Search for the cell housing the specified text and yield its (X, Y) center coordinate. 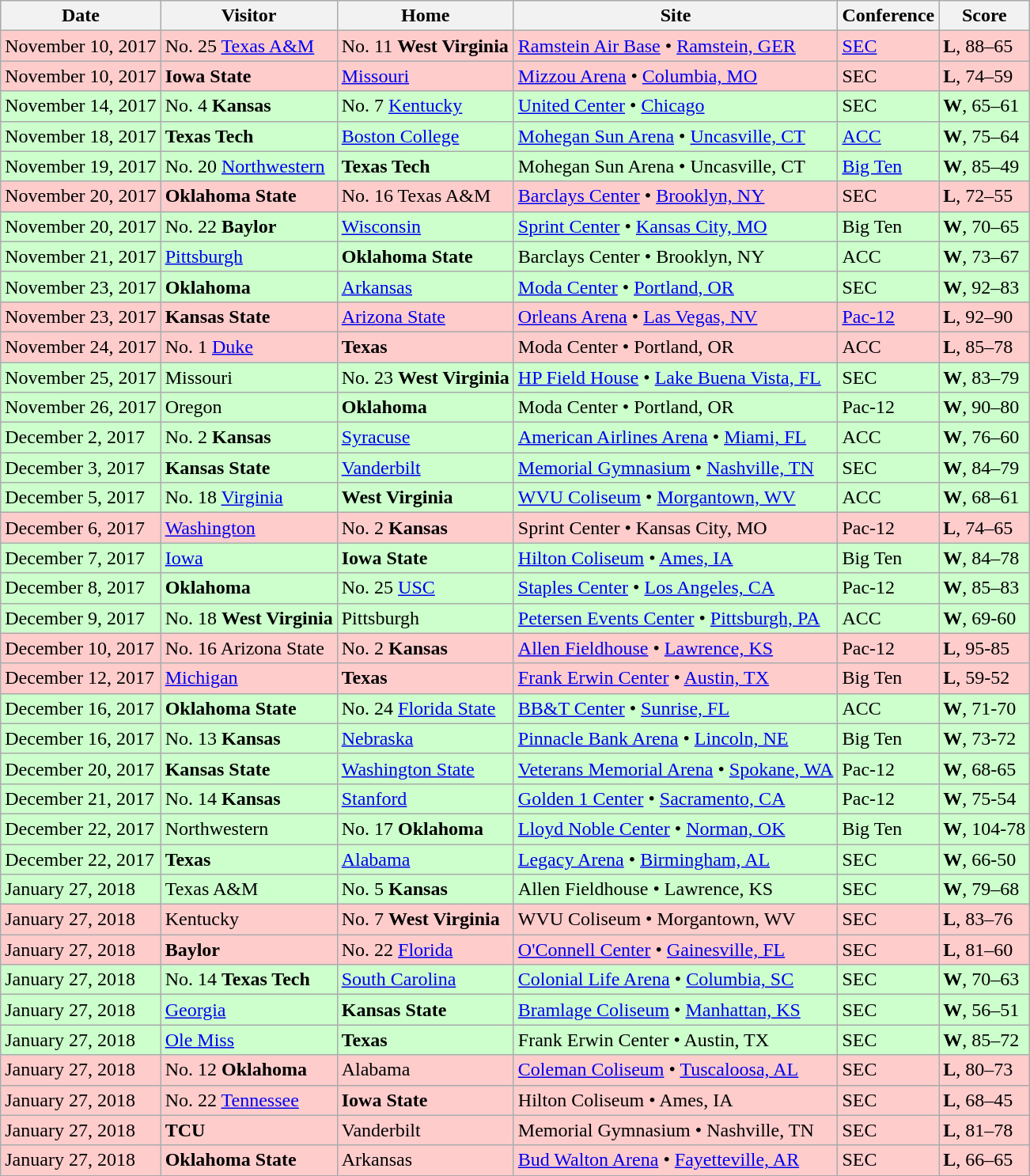
No. 20 Northwestern (248, 166)
W, 56–51 (984, 1010)
No. 7 West Virginia (426, 920)
Wisconsin (426, 226)
December 21, 2017 (81, 799)
Score (984, 16)
Conference (888, 16)
L, 59-52 (984, 678)
W, 69-60 (984, 618)
Michigan (248, 678)
No. 18 Virginia (248, 498)
No. 7 Kentucky (426, 106)
W, 76–60 (984, 438)
November 26, 2017 (81, 408)
Bud Walton Arena • Fayetteville, AR (676, 1160)
W, 73-72 (984, 738)
No. 22 Florida (426, 950)
November 24, 2017 (81, 347)
W, 79–68 (984, 890)
United Center • Chicago (676, 106)
BB&T Center • Sunrise, FL (676, 708)
Staples Center • Los Angeles, CA (676, 588)
November 19, 2017 (81, 166)
American Airlines Arena • Miami, FL (676, 438)
November 21, 2017 (81, 256)
December 8, 2017 (81, 588)
No. 22 Baylor (248, 226)
L, 80–73 (984, 1070)
Visitor (248, 16)
Iowa (248, 558)
W, 71-70 (984, 708)
L, 92–90 (984, 317)
L, 83–76 (984, 920)
No. 1 Duke (248, 347)
Texas A&M (248, 890)
Site (676, 16)
W, 75-54 (984, 799)
Kentucky (248, 920)
No. 22 Tennessee (248, 1100)
TCU (248, 1130)
W, 68-65 (984, 768)
Nebraska (426, 738)
November 18, 2017 (81, 136)
Legacy Arena • Birmingham, AL (676, 859)
W, 85–49 (984, 166)
Pinnacle Bank Arena • Lincoln, NE (676, 738)
December 20, 2017 (81, 768)
No. 4 Kansas (248, 106)
West Virginia (426, 498)
Arizona State (426, 317)
L, 66–65 (984, 1160)
No. 17 Oklahoma (426, 829)
Ole Miss (248, 1040)
No. 25 USC (426, 588)
Bramlage Coliseum • Manhattan, KS (676, 1010)
No. 13 Kansas (248, 738)
Oregon (248, 408)
W, 92–83 (984, 286)
W, 66-50 (984, 859)
Stanford (426, 799)
L, 72–55 (984, 196)
W, 73–67 (984, 256)
W, 104-78 (984, 829)
Petersen Events Center • Pittsburgh, PA (676, 618)
Veterans Memorial Arena • Spokane, WA (676, 768)
December 9, 2017 (81, 618)
L, 81–78 (984, 1130)
Date (81, 16)
W, 90–80 (984, 408)
W, 65–61 (984, 106)
December 2, 2017 (81, 438)
December 6, 2017 (81, 528)
Ramstein Air Base • Ramstein, GER (676, 46)
Lloyd Noble Center • Norman, OK (676, 829)
L, 88–65 (984, 46)
No. 16 Arizona State (248, 648)
No. 16 Texas A&M (426, 196)
No. 23 West Virginia (426, 377)
Washington State (426, 768)
South Carolina (426, 980)
HP Field House • Lake Buena Vista, FL (676, 377)
W, 84–78 (984, 558)
December 5, 2017 (81, 498)
W, 85–72 (984, 1040)
L, 74–59 (984, 76)
Northwestern (248, 829)
L, 81–60 (984, 950)
November 14, 2017 (81, 106)
Colonial Life Arena • Columbia, SC (676, 980)
No. 12 Oklahoma (248, 1070)
No. 11 West Virginia (426, 46)
No. 14 Kansas (248, 799)
No. 25 Texas A&M (248, 46)
No. 14 Texas Tech (248, 980)
Mizzou Arena • Columbia, MO (676, 76)
L, 95-85 (984, 648)
W, 68–61 (984, 498)
Washington (248, 528)
O'Connell Center • Gainesville, FL (676, 950)
L, 68–45 (984, 1100)
December 7, 2017 (81, 558)
W, 83–79 (984, 377)
Golden 1 Center • Sacramento, CA (676, 799)
Georgia (248, 1010)
November 25, 2017 (81, 377)
December 10, 2017 (81, 648)
No. 24 Florida State (426, 708)
December 12, 2017 (81, 678)
L, 85–78 (984, 347)
Home (426, 16)
W, 84–79 (984, 468)
W, 85–83 (984, 588)
W, 70–63 (984, 980)
L, 74–65 (984, 528)
Syracuse (426, 438)
W, 75–64 (984, 136)
December 3, 2017 (81, 468)
No. 18 West Virginia (248, 618)
Baylor (248, 950)
Orleans Arena • Las Vegas, NV (676, 317)
W, 70–65 (984, 226)
Coleman Coliseum • Tuscaloosa, AL (676, 1070)
No. 5 Kansas (426, 890)
Boston College (426, 136)
